Extract the (x, y) coordinate from the center of the cell holding the provided text.  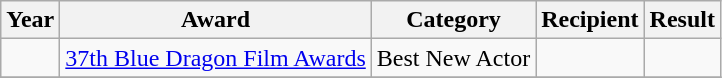
Recipient (590, 20)
Best New Actor (453, 58)
Category (453, 20)
Year (30, 20)
37th Blue Dragon Film Awards (216, 58)
Award (216, 20)
Result (682, 20)
